Find where the given text appears and provide that cell's center as (X, Y) coordinate. 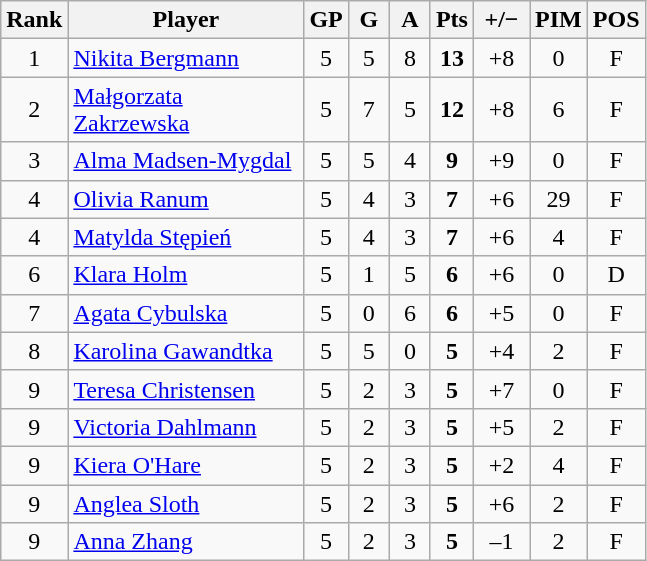
Matylda Stępień (186, 237)
Klara Holm (186, 275)
29 (559, 199)
Małgorzata Zakrzewska (186, 110)
+/− (501, 20)
D (616, 275)
+7 (501, 389)
Alma Madsen-Mygdal (186, 161)
Teresa Christensen (186, 389)
GP (326, 20)
Anglea Sloth (186, 503)
Karolina Gawandtka (186, 351)
Victoria Dahlmann (186, 427)
Olivia Ranum (186, 199)
Anna Zhang (186, 542)
A (410, 20)
Nikita Bergmann (186, 58)
PIM (559, 20)
12 (452, 110)
Rank (34, 20)
Player (186, 20)
13 (452, 58)
G (368, 20)
Kiera O'Hare (186, 465)
+4 (501, 351)
+2 (501, 465)
+9 (501, 161)
Agata Cybulska (186, 313)
POS (616, 20)
Pts (452, 20)
–1 (501, 542)
